Find where the given text appears and provide that cell's center as (x, y) coordinate. 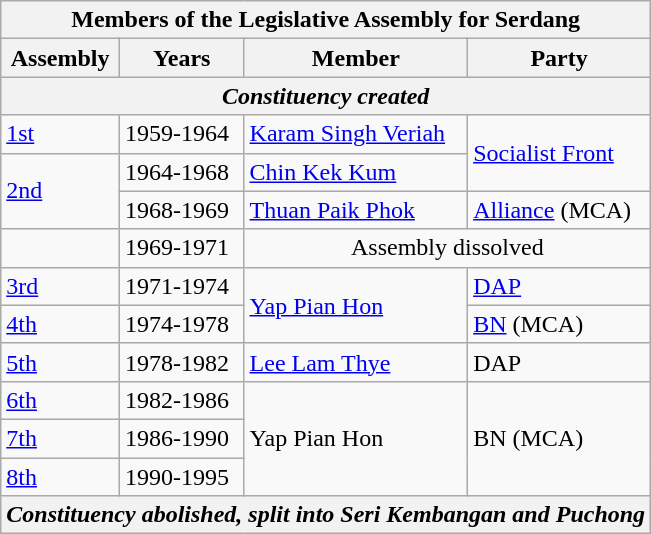
Constituency abolished, split into Seri Kembangan and Puchong (326, 515)
1st (60, 134)
Assembly (60, 58)
1969-1971 (182, 248)
2nd (60, 191)
1971-1974 (182, 286)
Party (560, 58)
Members of the Legislative Assembly for Serdang (326, 20)
5th (60, 362)
7th (60, 438)
3rd (60, 286)
Thuan Paik Phok (356, 210)
1974-1978 (182, 324)
1968-1969 (182, 210)
1990-1995 (182, 477)
6th (60, 400)
1978-1982 (182, 362)
4th (60, 324)
8th (60, 477)
Constituency created (326, 96)
1959-1964 (182, 134)
1986-1990 (182, 438)
Chin Kek Kum (356, 172)
Member (356, 58)
Alliance (MCA) (560, 210)
Assembly dissolved (448, 248)
1982-1986 (182, 400)
1964-1968 (182, 172)
Socialist Front (560, 153)
Lee Lam Thye (356, 362)
Years (182, 58)
Karam Singh Veriah (356, 134)
